Find where the given text appears and provide that cell's center as [X, Y] coordinate. 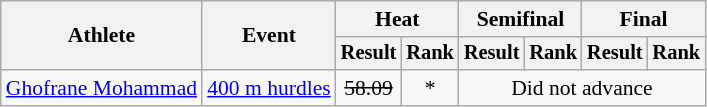
Ghofrane Mohammad [102, 88]
Semifinal [520, 19]
Final [644, 19]
400 m hurdles [269, 88]
Athlete [102, 36]
58.09 [369, 88]
Heat [398, 19]
Event [269, 36]
Did not advance [582, 88]
* [430, 88]
